Provide the (x, y) coordinate of the cell's center where the given text is located.  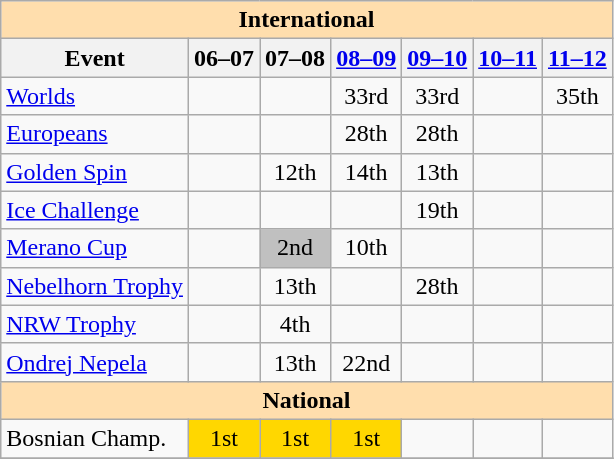
Golden Spin (95, 172)
Bosnian Champ. (95, 438)
NRW Trophy (95, 324)
Ondrej Nepela (95, 362)
10th (366, 248)
Worlds (95, 96)
4th (296, 324)
14th (366, 172)
Nebelhorn Trophy (95, 286)
11–12 (577, 58)
12th (296, 172)
2nd (296, 248)
08–09 (366, 58)
10–11 (508, 58)
International (306, 20)
07–08 (296, 58)
22nd (366, 362)
19th (438, 210)
Ice Challenge (95, 210)
Europeans (95, 134)
Merano Cup (95, 248)
09–10 (438, 58)
06–07 (224, 58)
35th (577, 96)
Event (95, 58)
National (306, 400)
